Provide the [x, y] coordinate of the cell's center where the given text is located.  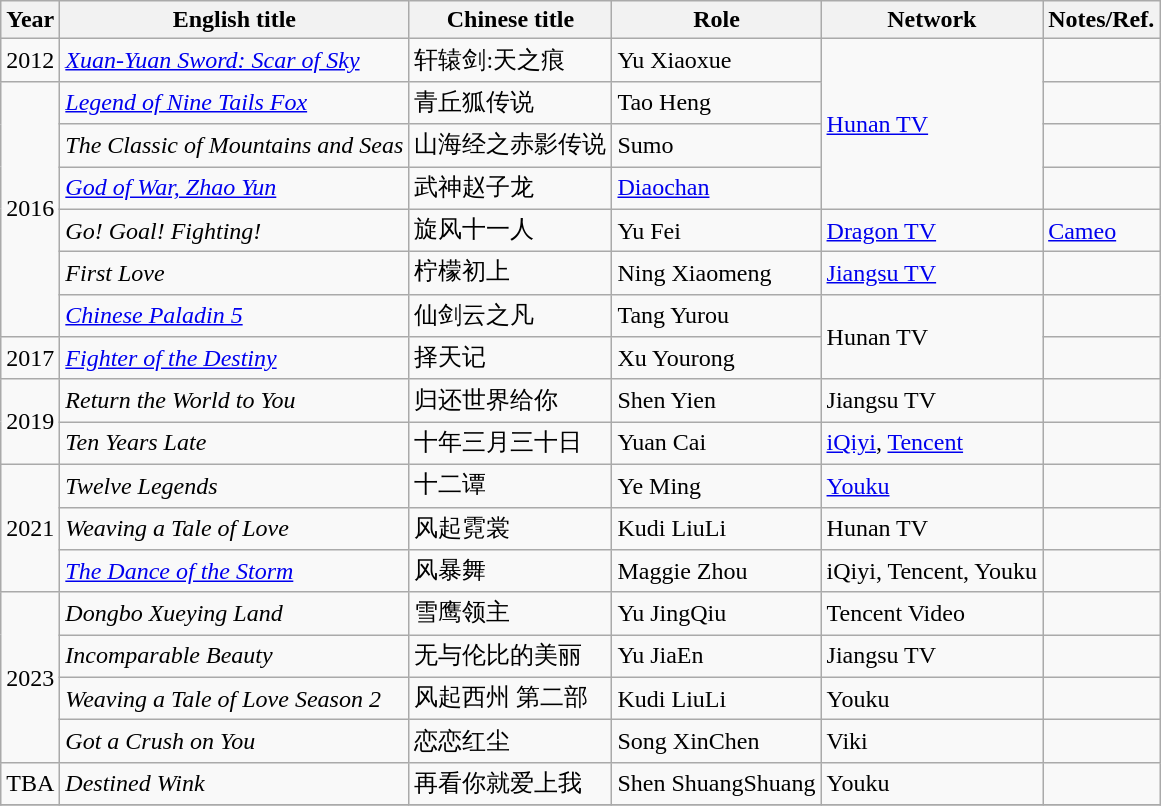
雪鹰领主 [510, 614]
归还世界给你 [510, 400]
The Classic of Mountains and Seas [234, 146]
轩辕剑:天之痕 [510, 60]
再看你就爱上我 [510, 784]
Xuan-Yuan Sword: Scar of Sky [234, 60]
Return the World to You [234, 400]
Song XinChen [716, 742]
Notes/Ref. [1102, 20]
Xu Yourong [716, 358]
风起西州 第二部 [510, 698]
TBA [30, 784]
Sumo [716, 146]
First Love [234, 274]
Tencent Video [932, 614]
Ye Ming [716, 486]
Incomparable Beauty [234, 656]
Year [30, 20]
武神赵子龙 [510, 188]
Role [716, 20]
2021 [30, 528]
2017 [30, 358]
2016 [30, 208]
Dragon TV [932, 230]
Network [932, 20]
Yu Xiaoxue [716, 60]
Yuan Cai [716, 444]
Destined Wink [234, 784]
无与伦比的美丽 [510, 656]
十年三月三十日 [510, 444]
2012 [30, 60]
择天记 [510, 358]
Go! Goal! Fighting! [234, 230]
Ning Xiaomeng [716, 274]
山海经之赤影传说 [510, 146]
English title [234, 20]
Cameo [1102, 230]
Twelve Legends [234, 486]
Yu JingQiu [716, 614]
Maggie Zhou [716, 572]
Viki [932, 742]
青丘狐传说 [510, 102]
恋恋红尘 [510, 742]
旋风十一人 [510, 230]
Shen ShuangShuang [716, 784]
风暴舞 [510, 572]
Chinese Paladin 5 [234, 316]
Weaving a Tale of Love [234, 528]
柠檬初上 [510, 274]
Tao Heng [716, 102]
The Dance of the Storm [234, 572]
十二谭 [510, 486]
Got a Crush on You [234, 742]
Ten Years Late [234, 444]
iQiyi, Tencent [932, 444]
2023 [30, 677]
Chinese title [510, 20]
Diaochan [716, 188]
Yu Fei [716, 230]
Dongbo Xueying Land [234, 614]
iQiyi, Tencent, Youku [932, 572]
Legend of Nine Tails Fox [234, 102]
Tang Yurou [716, 316]
God of War, Zhao Yun [234, 188]
2019 [30, 422]
Fighter of the Destiny [234, 358]
仙剑云之凡 [510, 316]
风起霓裳 [510, 528]
Yu JiaEn [716, 656]
Weaving a Tale of Love Season 2 [234, 698]
Shen Yien [716, 400]
